Provide the (X, Y) coordinate of the cell's center where the given text is located.  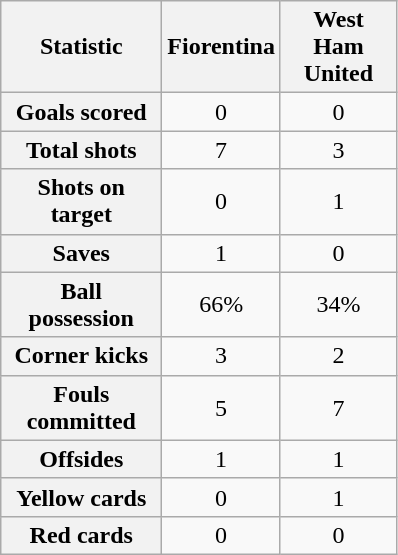
5 (222, 408)
Fiorentina (222, 47)
Corner kicks (82, 356)
Ball possession (82, 304)
Fouls committed (82, 408)
2 (338, 356)
Goals scored (82, 112)
Total shots (82, 150)
Red cards (82, 535)
34% (338, 304)
Saves (82, 253)
West Ham United (338, 47)
Shots on target (82, 202)
Yellow cards (82, 497)
Offsides (82, 459)
Statistic (82, 47)
66% (222, 304)
